Detect which cell encompasses the target text, then output its (x, y) center coordinate. 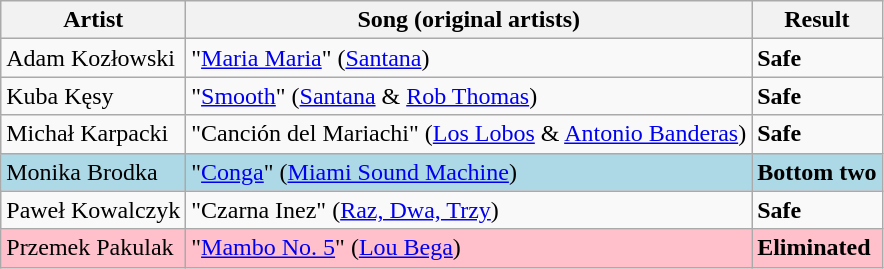
Eliminated (817, 248)
"Maria Maria" (Santana) (469, 58)
Bottom two (817, 172)
"Conga" (Miami Sound Machine) (469, 172)
Michał Karpacki (94, 134)
"Smooth" (Santana & Rob Thomas) (469, 96)
Monika Brodka (94, 172)
"Czarna Inez" (Raz, Dwa, Trzy) (469, 210)
Artist (94, 20)
Przemek Pakulak (94, 248)
"Mambo No. 5" (Lou Bega) (469, 248)
Result (817, 20)
Paweł Kowalczyk (94, 210)
Kuba Kęsy (94, 96)
Adam Kozłowski (94, 58)
Song (original artists) (469, 20)
"Canción del Mariachi" (Los Lobos & Antonio Banderas) (469, 134)
